Return (X, Y) of the center of cell containing provided text 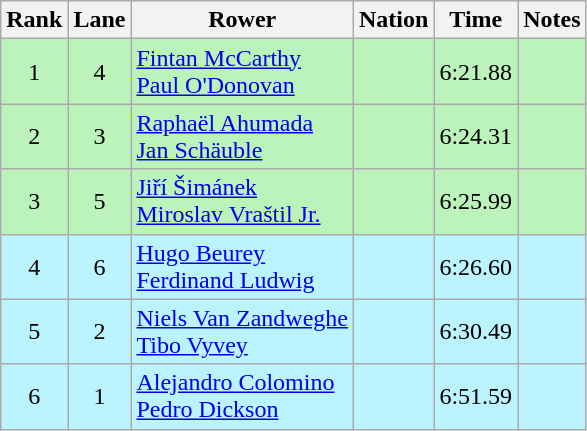
Lane (100, 20)
Rank (34, 20)
Fintan McCarthyPaul O'Donovan (242, 72)
6:26.60 (476, 266)
6:51.59 (476, 396)
6:25.99 (476, 202)
Nation (393, 20)
Rower (242, 20)
Alejandro ColominoPedro Dickson (242, 396)
6:30.49 (476, 332)
6:21.88 (476, 72)
Raphaël AhumadaJan Schäuble (242, 136)
Jiří ŠimánekMiroslav Vraštil Jr. (242, 202)
Hugo BeureyFerdinand Ludwig (242, 266)
Time (476, 20)
Niels Van ZandwegheTibo Vyvey (242, 332)
6:24.31 (476, 136)
Notes (552, 20)
